Locate the cell with the specified text and output its [x, y] center coordinate. 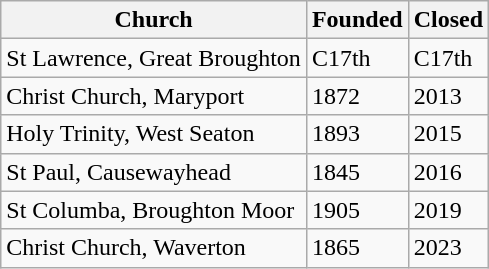
2015 [448, 134]
2019 [448, 210]
2023 [448, 248]
1845 [357, 172]
Church [154, 20]
2013 [448, 96]
1865 [357, 248]
2016 [448, 172]
St Paul, Causewayhead [154, 172]
1872 [357, 96]
Christ Church, Maryport [154, 96]
St Columba, Broughton Moor [154, 210]
St Lawrence, Great Broughton [154, 58]
Holy Trinity, West Seaton [154, 134]
Christ Church, Waverton [154, 248]
Closed [448, 20]
1905 [357, 210]
1893 [357, 134]
Founded [357, 20]
